Search for the cell housing the specified text and yield its [X, Y] center coordinate. 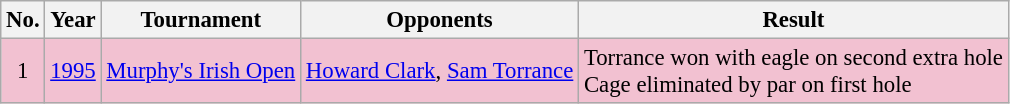
No. [23, 20]
Year [73, 20]
Murphy's Irish Open [200, 72]
Result [794, 20]
Howard Clark, Sam Torrance [440, 72]
Opponents [440, 20]
1995 [73, 72]
Torrance won with eagle on second extra holeCage eliminated by par on first hole [794, 72]
1 [23, 72]
Tournament [200, 20]
